Determine the [X, Y] coordinate at the center of the cell enclosing the given text.  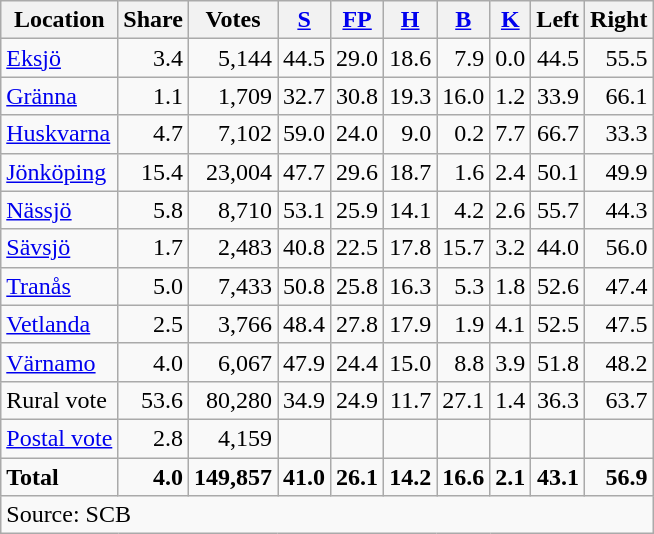
Source: SCB [327, 515]
3.2 [510, 248]
2.1 [510, 477]
0.0 [510, 58]
14.1 [410, 210]
19.3 [410, 96]
2.4 [510, 172]
6,067 [232, 362]
51.8 [558, 362]
B [464, 20]
15.4 [154, 172]
36.3 [558, 400]
3,766 [232, 324]
56.0 [619, 248]
43.1 [558, 477]
44.3 [619, 210]
2.8 [154, 438]
5.8 [154, 210]
29.6 [358, 172]
Jönköping [60, 172]
7,433 [232, 286]
24.9 [358, 400]
9.0 [410, 134]
18.6 [410, 58]
80,280 [232, 400]
18.7 [410, 172]
FP [358, 20]
4.7 [154, 134]
Värnamo [60, 362]
8,710 [232, 210]
Huskvarna [60, 134]
47.5 [619, 324]
2,483 [232, 248]
56.9 [619, 477]
25.8 [358, 286]
66.1 [619, 96]
53.6 [154, 400]
1.7 [154, 248]
Vetlanda [60, 324]
H [410, 20]
27.1 [464, 400]
Total [60, 477]
4,159 [232, 438]
22.5 [358, 248]
24.0 [358, 134]
24.4 [358, 362]
Location [60, 20]
17.8 [410, 248]
29.0 [358, 58]
52.6 [558, 286]
4.2 [464, 210]
59.0 [304, 134]
25.9 [358, 210]
Gränna [60, 96]
16.3 [410, 286]
1.1 [154, 96]
33.3 [619, 134]
55.5 [619, 58]
66.7 [558, 134]
Rural vote [60, 400]
Votes [232, 20]
8.8 [464, 362]
26.1 [358, 477]
2.5 [154, 324]
52.5 [558, 324]
53.1 [304, 210]
S [304, 20]
Tranås [60, 286]
11.7 [410, 400]
55.7 [558, 210]
Eksjö [60, 58]
1,709 [232, 96]
7.9 [464, 58]
47.9 [304, 362]
44.0 [558, 248]
K [510, 20]
47.7 [304, 172]
1.8 [510, 286]
49.9 [619, 172]
30.8 [358, 96]
48.2 [619, 362]
63.7 [619, 400]
40.8 [304, 248]
17.9 [410, 324]
Nässjö [60, 210]
Postal vote [60, 438]
41.0 [304, 477]
Share [154, 20]
1.9 [464, 324]
5.0 [154, 286]
Right [619, 20]
4.1 [510, 324]
50.1 [558, 172]
47.4 [619, 286]
1.6 [464, 172]
0.2 [464, 134]
27.8 [358, 324]
15.7 [464, 248]
34.9 [304, 400]
3.9 [510, 362]
32.7 [304, 96]
5,144 [232, 58]
3.4 [154, 58]
50.8 [304, 286]
7.7 [510, 134]
23,004 [232, 172]
33.9 [558, 96]
2.6 [510, 210]
5.3 [464, 286]
15.0 [410, 362]
7,102 [232, 134]
48.4 [304, 324]
149,857 [232, 477]
1.4 [510, 400]
Left [558, 20]
16.6 [464, 477]
1.2 [510, 96]
14.2 [410, 477]
Sävsjö [60, 248]
16.0 [464, 96]
